Capture the cell that displays the provided text and extract its [X, Y] central coordinate. 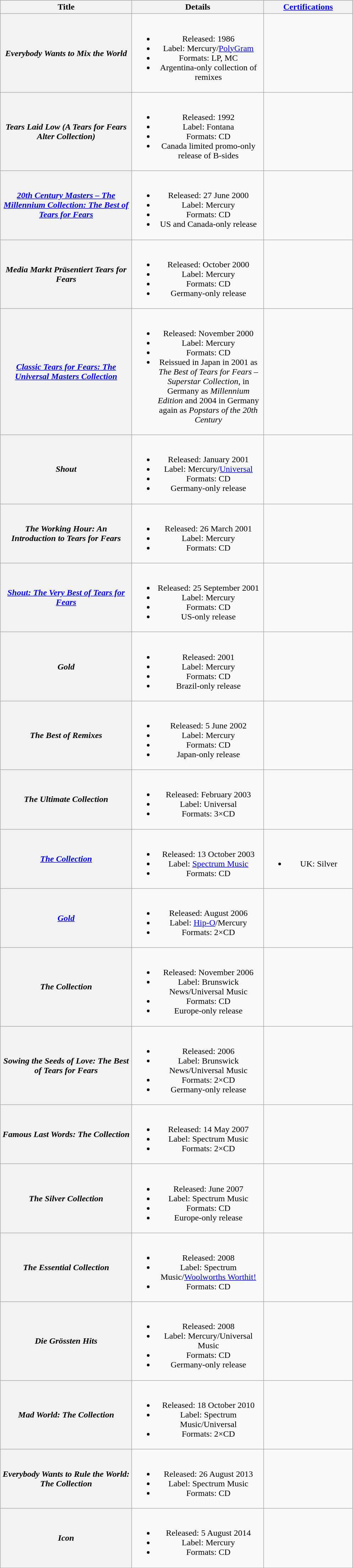
Released: 2006Label: Brunswick News/Universal MusicFormats: 2×CDGermany-only release [198, 1066]
Released: October 2000Label: MercuryFormats: CDGermany-only release [198, 274]
Certifications [308, 7]
Media Markt Präsentiert Tears for Fears [66, 274]
20th Century Masters – The Millennium Collection: The Best of Tears for Fears [66, 205]
Released: 26 August 2013Label: Spectrum MusicFormats: CD [198, 1479]
Released: August 2006Label: Hip-O/MercuryFormats: 2×CD [198, 918]
Released: 5 August 2014Label: MercuryFormats: CD [198, 1538]
Released: February 2003Label: UniversalFormats: 3×CD [198, 799]
The Best of Remixes [66, 735]
Shout: The Very Best of Tears for Fears [66, 597]
Released: 18 October 2010Label: Spectrum Music/UniversalFormats: 2×CD [198, 1415]
Released: 1986Label: Mercury/PolyGramFormats: LP, MCArgentina-only collection of remixes [198, 53]
Released: 1992Label: FontanaFormats: CDCanada limited promo-only release of B-sides [198, 131]
Sowing the Seeds of Love: The Best of Tears for Fears [66, 1066]
Released: 14 May 2007Label: Spectrum MusicFormats: 2×CD [198, 1135]
Released: 2001Label: MercuryFormats: CDBrazil-only release [198, 666]
Released: January 2001Label: Mercury/UniversalFormats: CDGermany-only release [198, 469]
The Working Hour: An Introduction to Tears for Fears [66, 533]
Tears Laid Low (A Tears for Fears Alter Collection) [66, 131]
The Ultimate Collection [66, 799]
Released: 25 September 2001Label: MercuryFormats: CDUS-only release [198, 597]
The Silver Collection [66, 1198]
The Essential Collection [66, 1267]
Mad World: The Collection [66, 1415]
Everybody Wants to Mix the World [66, 53]
Die Grössten Hits [66, 1341]
Released: 13 October 2003Label: Spectrum MusicFormats: CD [198, 859]
UK: Silver [308, 859]
Everybody Wants to Rule the World: The Collection [66, 1479]
Classic Tears for Fears: The Universal Masters Collection [66, 372]
Famous Last Words: The Collection [66, 1135]
Released: 27 June 2000Label: MercuryFormats: CDUS and Canada-only release [198, 205]
Details [198, 7]
Released: June 2007Label: Spectrum MusicFormats: CDEurope-only release [198, 1198]
Released: 2008Label: Mercury/Universal MusicFormats: CDGermany-only release [198, 1341]
Released: November 2006Label: Brunswick News/Universal MusicFormats: CDEurope-only release [198, 987]
Shout [66, 469]
Released: 5 June 2002Label: MercuryFormats: CDJapan-only release [198, 735]
Icon [66, 1538]
Released: 2008Label: Spectrum Music/Woolworths Worthit!Formats: CD [198, 1267]
Released: 26 March 2001Label: MercuryFormats: CD [198, 533]
Title [66, 7]
